Pinpoint the cell where the given text exists, returning its (x, y) midpoint coordinate. 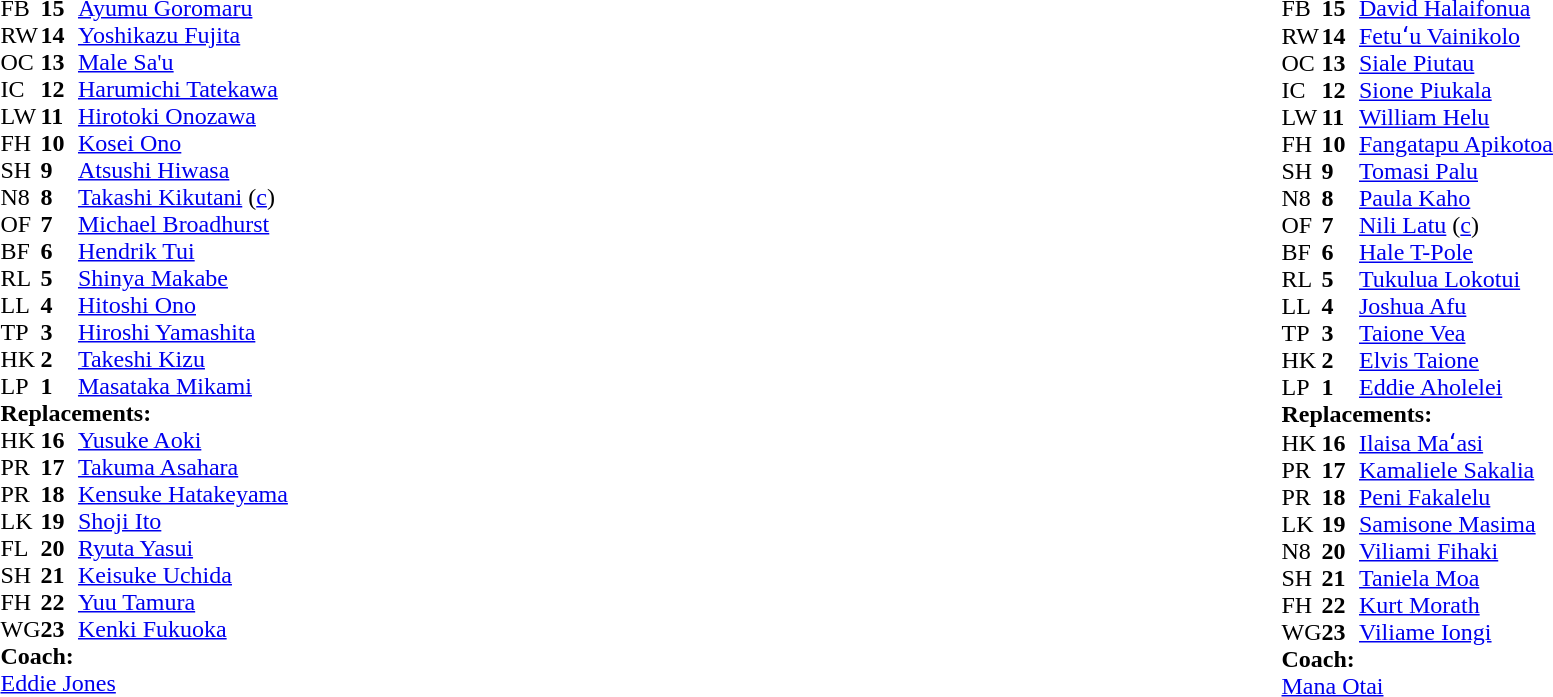
Harumichi Tatekawa (183, 90)
Takeshi Kizu (183, 360)
Kamaliele Sakalia (1456, 470)
Kensuke Hatakeyama (183, 494)
Sione Piukala (1456, 90)
Hiroshi Yamashita (183, 332)
Taione Vea (1456, 334)
Keisuke Uchida (183, 576)
Kenki Fukuoka (183, 630)
Joshua Afu (1456, 306)
Hale T-Pole (1456, 252)
Paula Kaho (1456, 198)
FL (20, 548)
Hitoshi Ono (183, 306)
Hendrik Tui (183, 252)
Viliame Iongi (1456, 632)
Kurt Morath (1456, 606)
Michael Broadhurst (183, 224)
Fetuʻu Vainikolo (1456, 36)
Elvis Taione (1456, 360)
Peni Fakalelu (1456, 498)
Viliami Fihaki (1456, 552)
Kosei Ono (183, 144)
Yoshikazu Fujita (183, 36)
Shoji Ito (183, 522)
Fangatapu Apikotoa (1456, 144)
Hirotoki Onozawa (183, 116)
Taniela Moa (1456, 578)
Eddie Aholelei (1456, 388)
Male Sa'u (183, 62)
Tukulua Lokotui (1456, 280)
Nili Latu (c) (1456, 226)
William Helu (1456, 118)
Samisone Masima (1456, 524)
Shinya Makabe (183, 278)
Ryuta Yasui (183, 548)
Yusuke Aoki (183, 440)
Ilaisa Maʻasi (1456, 442)
Takashi Kikutani (c) (183, 198)
Takuma Asahara (183, 468)
Masataka Mikami (183, 386)
Tomasi Palu (1456, 172)
Yuu Tamura (183, 602)
Eddie Jones (144, 684)
Atsushi Hiwasa (183, 170)
Siale Piutau (1456, 64)
